Find where the given text appears and provide that cell's center as [x, y] coordinate. 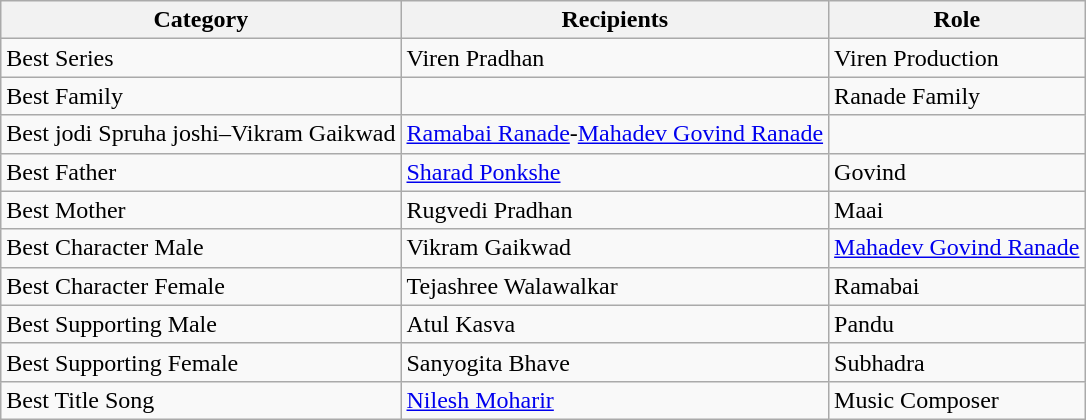
Tejashree Walawalkar [615, 286]
Sanyogita Bhave [615, 362]
Ranade Family [957, 96]
Vikram Gaikwad [615, 248]
Best Character Male [201, 248]
Role [957, 20]
Subhadra [957, 362]
Best Character Female [201, 286]
Govind [957, 172]
Viren Pradhan [615, 58]
Best jodi Spruha joshi–Vikram Gaikwad [201, 134]
Pandu [957, 324]
Recipients [615, 20]
Music Composer [957, 400]
Best Supporting Male [201, 324]
Rugvedi Pradhan [615, 210]
Ramabai Ranade-Mahadev Govind Ranade [615, 134]
Sharad Ponkshe [615, 172]
Maai [957, 210]
Best Series [201, 58]
Best Title Song [201, 400]
Best Mother [201, 210]
Best Father [201, 172]
Best Supporting Female [201, 362]
Atul Kasva [615, 324]
Ramabai [957, 286]
Mahadev Govind Ranade [957, 248]
Nilesh Moharir [615, 400]
Best Family [201, 96]
Category [201, 20]
Viren Production [957, 58]
